For the text-containing cell, return its midpoint in [x, y] coordinate format. 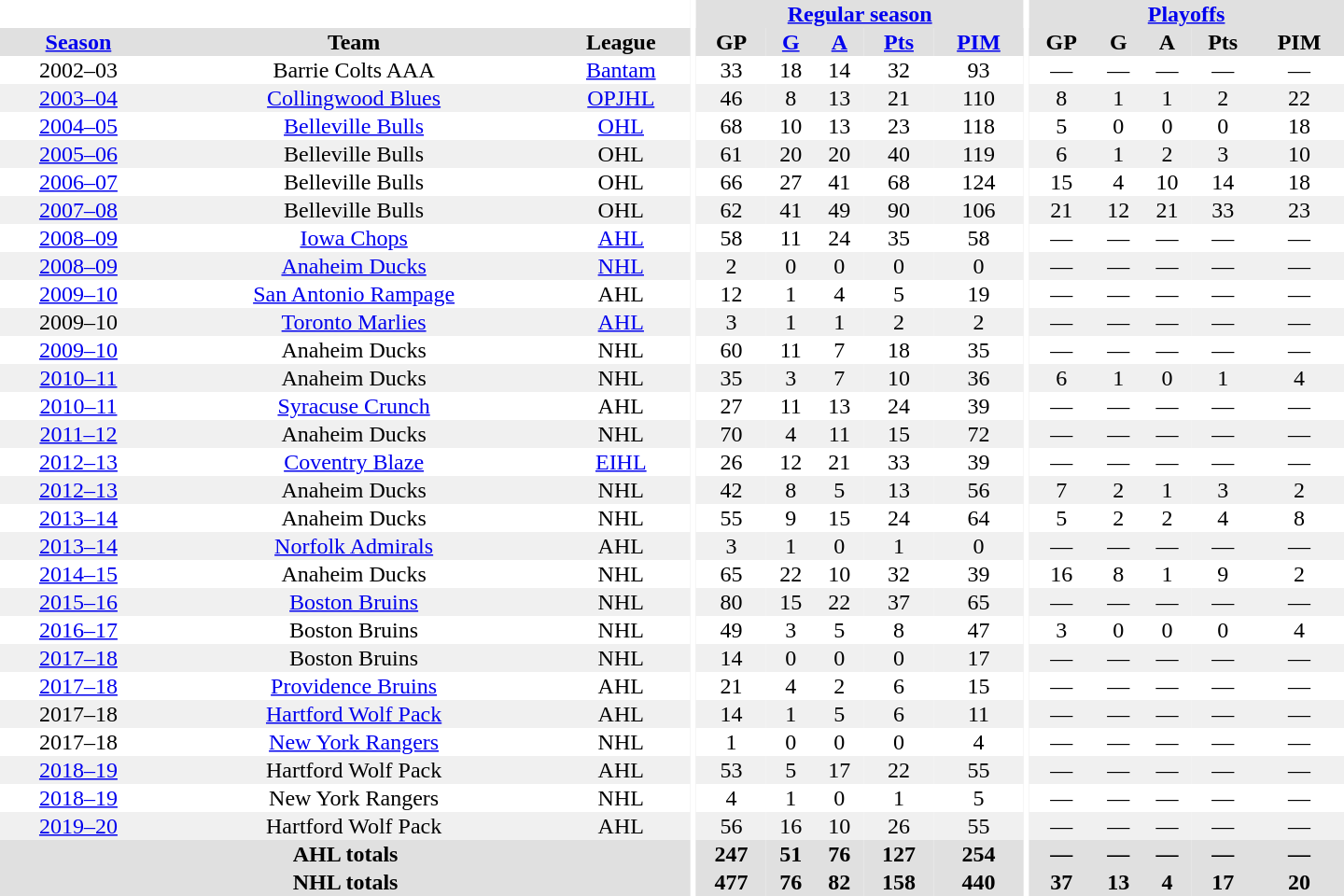
80 [732, 602]
119 [979, 154]
2015–16 [78, 602]
Syracuse Crunch [355, 406]
Providence Bruins [355, 686]
47 [979, 630]
477 [732, 882]
82 [839, 882]
254 [979, 854]
247 [732, 854]
60 [732, 350]
72 [979, 434]
440 [979, 882]
70 [732, 434]
2016–17 [78, 630]
124 [979, 182]
42 [732, 490]
2019–20 [78, 826]
36 [979, 378]
Team [355, 42]
110 [979, 98]
127 [898, 854]
93 [979, 70]
Collingwood Blues [355, 98]
66 [732, 182]
51 [791, 854]
158 [898, 882]
League [621, 42]
EIHL [621, 462]
Coventry Blaze [355, 462]
2005–06 [78, 154]
2006–07 [78, 182]
2003–04 [78, 98]
Iowa Chops [355, 238]
2011–12 [78, 434]
2014–15 [78, 574]
OPJHL [621, 98]
Bantam [621, 70]
106 [979, 210]
40 [898, 154]
62 [732, 210]
2007–08 [78, 210]
46 [732, 98]
San Antonio Rampage [355, 294]
Barrie Colts AAA [355, 70]
Regular season [860, 14]
53 [732, 770]
Toronto Marlies [355, 322]
64 [979, 518]
AHL totals [345, 854]
Season [78, 42]
NHL totals [345, 882]
118 [979, 126]
19 [979, 294]
Playoffs [1186, 14]
Norfolk Admirals [355, 546]
61 [732, 154]
90 [898, 210]
2004–05 [78, 126]
2002–03 [78, 70]
